Scan for the cell matching the given text and deliver its [X, Y] coordinate at center. 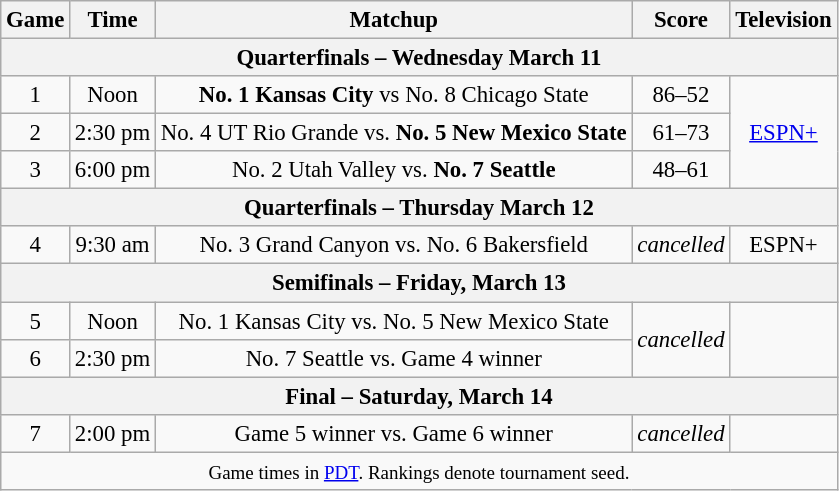
No. 7 Seattle vs. Game 4 winner [393, 358]
48–61 [681, 170]
Time [113, 20]
2:00 pm [113, 433]
Game times in PDT. Rankings denote tournament seed. [419, 471]
Television [784, 20]
No. 2 Utah Valley vs. No. 7 Seattle [393, 170]
Score [681, 20]
4 [36, 245]
Quarterfinals – Wednesday March 11 [419, 58]
Game 5 winner vs. Game 6 winner [393, 433]
6 [36, 358]
Quarterfinals – Thursday March 12 [419, 208]
61–73 [681, 133]
1 [36, 95]
No. 3 Grand Canyon vs. No. 6 Bakersfield [393, 245]
5 [36, 321]
3 [36, 170]
7 [36, 433]
No. 4 UT Rio Grande vs. No. 5 New Mexico State [393, 133]
9:30 am [113, 245]
2 [36, 133]
No. 1 Kansas City vs No. 8 Chicago State [393, 95]
86–52 [681, 95]
Semifinals – Friday, March 13 [419, 283]
Final – Saturday, March 14 [419, 396]
Game [36, 20]
Matchup [393, 20]
6:00 pm [113, 170]
No. 1 Kansas City vs. No. 5 New Mexico State [393, 321]
